Return [X, Y] of the center of cell containing provided text 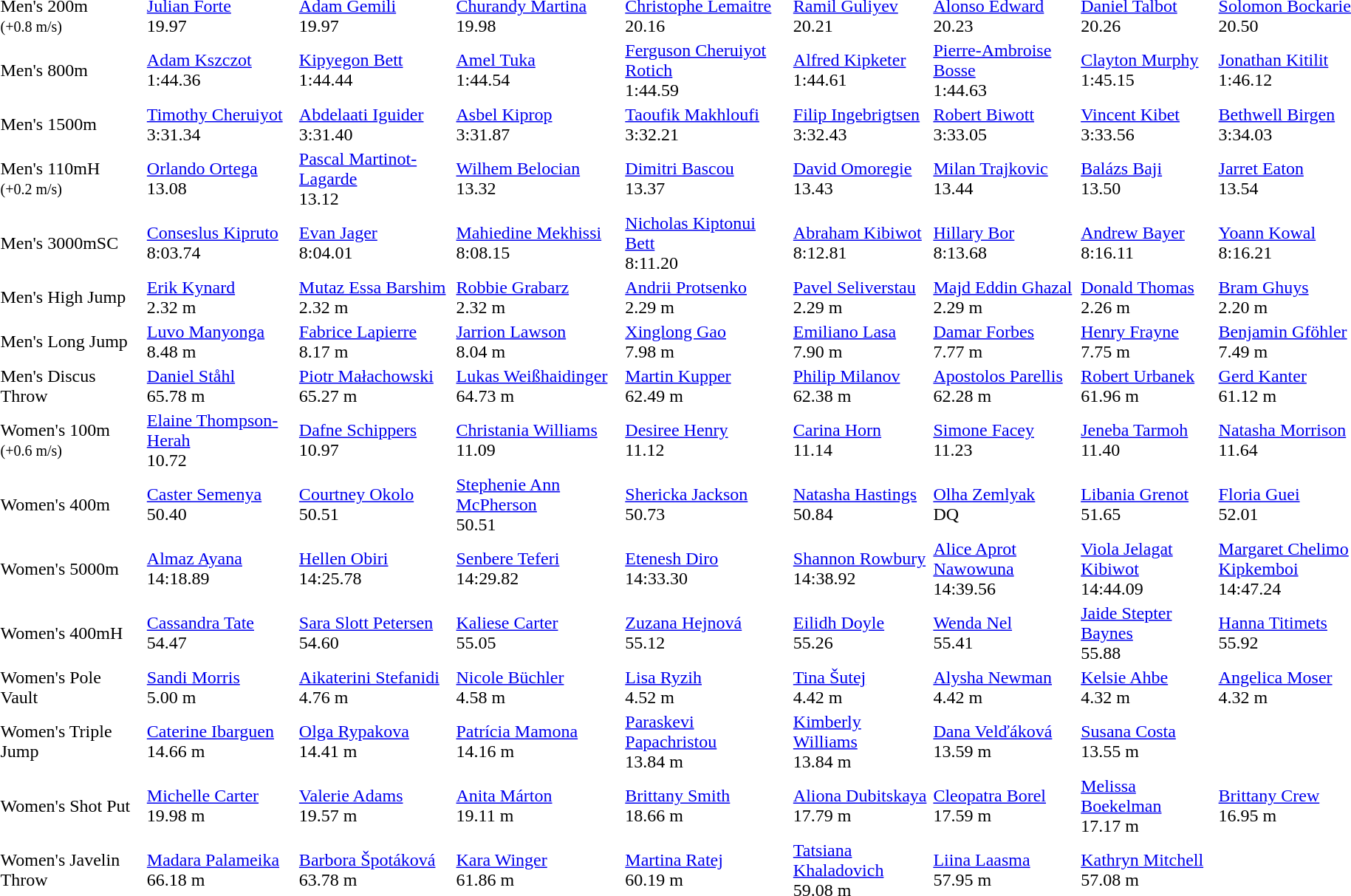
Kipyegon Bett 1:44.44 [375, 70]
Melissa Boekelman 17.17 m [1148, 806]
Nicholas Kiptonui Bett 8:11.20 [707, 243]
Desiree Henry 11.12 [707, 440]
Lukas Weißhaidinger 64.73 m [538, 386]
Nicole Büchler 4.58 m [538, 687]
Piotr Małachowski 65.27 m [375, 386]
Pierre-Ambroise Bosse 1:44.63 [1005, 70]
Alice Aprot Nawowuna 14:39.56 [1005, 569]
Andrew Bayer 8:16.11 [1148, 243]
Cassandra Tate 54.47 [220, 633]
Henry Frayne 7.75 m [1148, 341]
Patrícia Mamona 14.16 m [538, 742]
Martin Kupper 62.49 m [707, 386]
Abdelaati Iguider 3:31.40 [375, 124]
Abraham Kibiwot 8:12.81 [861, 243]
Daniel Ståhl 65.78 m [220, 386]
Carina Horn 11.14 [861, 440]
Aikaterini Stefanidi 4.76 m [375, 687]
Robbie Grabarz 2.32 m [538, 297]
Balázs Baji 13.50 [1148, 179]
Amel Tuka 1:44.54 [538, 70]
Caterine Ibarguen 14.66 m [220, 742]
Hellen Obiri 14:25.78 [375, 569]
Simone Facey 11.23 [1005, 440]
Anita Márton 19.11 m [538, 806]
Olha Zemlyak DQ [1005, 505]
Dimitri Bascou 13.37 [707, 179]
Majd Eddin Ghazal 2.29 m [1005, 297]
Etenesh Diro 14:33.30 [707, 569]
Robert Biwott 3:33.05 [1005, 124]
Dana Velďáková 13.59 m [1005, 742]
Kimberly Williams 13.84 m [861, 742]
Wenda Nel 55.41 [1005, 633]
Almaz Ayana 14:18.89 [220, 569]
Vincent Kibet 3:33.56 [1148, 124]
Michelle Carter 19.98 m [220, 806]
Kelsie Ahbe 4.32 m [1148, 687]
Shericka Jackson 50.73 [707, 505]
Jeneba Tarmoh 11.40 [1148, 440]
Adam Kszczot 1:44.36 [220, 70]
Emiliano Lasa 7.90 m [861, 341]
Jaide Stepter Baynes 55.88 [1148, 633]
Erik Kynard 2.32 m [220, 297]
Wilhem Belocian 13.32 [538, 179]
Caster Semenya 50.40 [220, 505]
David Omoregie 13.43 [861, 179]
Pascal Martinot-Lagarde 13.12 [375, 179]
Donald Thomas 2.26 m [1148, 297]
Clayton Murphy 1:45.15 [1148, 70]
Asbel Kiprop 3:31.87 [538, 124]
Alfred Kipketer 1:44.61 [861, 70]
Fabrice Lapierre 8.17 m [375, 341]
Aliona Dubitskaya 17.79 m [861, 806]
Philip Milanov 62.38 m [861, 386]
Elaine Thompson-Herah 10.72 [220, 440]
Brittany Smith 18.66 m [707, 806]
Dafne Schippers 10.97 [375, 440]
Tina Šutej 4.42 m [861, 687]
Evan Jager 8:04.01 [375, 243]
Milan Trajkovic 13.44 [1005, 179]
Ferguson Cheruiyot Rotich 1:44.59 [707, 70]
Damar Forbes 7.77 m [1005, 341]
Paraskevi Papachristou 13.84 m [707, 742]
Alysha Newman 4.42 m [1005, 687]
Robert Urbanek 61.96 m [1148, 386]
Sandi Morris 5.00 m [220, 687]
Andrii Protsenko 2.29 m [707, 297]
Shannon Rowbury 14:38.92 [861, 569]
Mahiedine Mekhissi 8:08.15 [538, 243]
Lisa Ryzih 4.52 m [707, 687]
Valerie Adams 19.57 m [375, 806]
Taoufik Makhloufi 3:32.21 [707, 124]
Mutaz Essa Barshim 2.32 m [375, 297]
Timothy Cheruiyot 3:31.34 [220, 124]
Xinglong Gao 7.98 m [707, 341]
Conseslus Kipruto 8:03.74 [220, 243]
Viola Jelagat Kibiwot 14:44.09 [1148, 569]
Pavel Seliverstau 2.29 m [861, 297]
Natasha Hastings 50.84 [861, 505]
Stephenie Ann McPherson 50.51 [538, 505]
Orlando Ortega 13.08 [220, 179]
Susana Costa 13.55 m [1148, 742]
Filip Ingebrigtsen 3:32.43 [861, 124]
Hillary Bor 8:13.68 [1005, 243]
Luvo Manyonga 8.48 m [220, 341]
Kaliese Carter 55.05 [538, 633]
Senbere Teferi 14:29.82 [538, 569]
Apostolos Parellis 62.28 m [1005, 386]
Sara Slott Petersen 54.60 [375, 633]
Cleopatra Borel 17.59 m [1005, 806]
Eilidh Doyle 55.26 [861, 633]
Jarrion Lawson 8.04 m [538, 341]
Olga Rypakova 14.41 m [375, 742]
Zuzana Hejnová 55.12 [707, 633]
Courtney Okolo 50.51 [375, 505]
Libania Grenot 51.65 [1148, 505]
Christania Williams 11.09 [538, 440]
